Find where the given text appears and provide that cell's center as (x, y) coordinate. 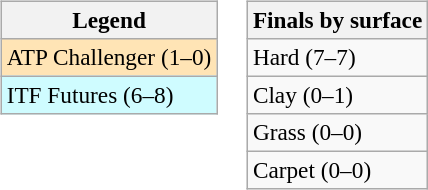
Hard (7–7) (337, 57)
ITF Futures (6–8) (108, 95)
Legend (108, 20)
ATP Challenger (1–0) (108, 57)
Finals by surface (337, 20)
Carpet (0–0) (337, 171)
Clay (0–1) (337, 95)
Grass (0–0) (337, 133)
